Return the (X, Y) coordinate for the center point of the cell that contains the specified text.  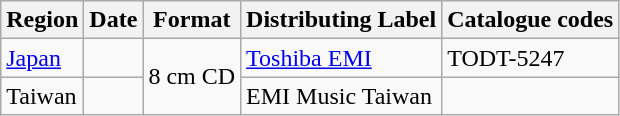
Distributing Label (342, 20)
Region (42, 20)
Format (192, 20)
Japan (42, 58)
EMI Music Taiwan (342, 96)
Date (114, 20)
TODT-5247 (530, 58)
Toshiba EMI (342, 58)
Taiwan (42, 96)
8 cm CD (192, 77)
Catalogue codes (530, 20)
